From the cell containing the given text, extract its center point as (x, y) coordinate. 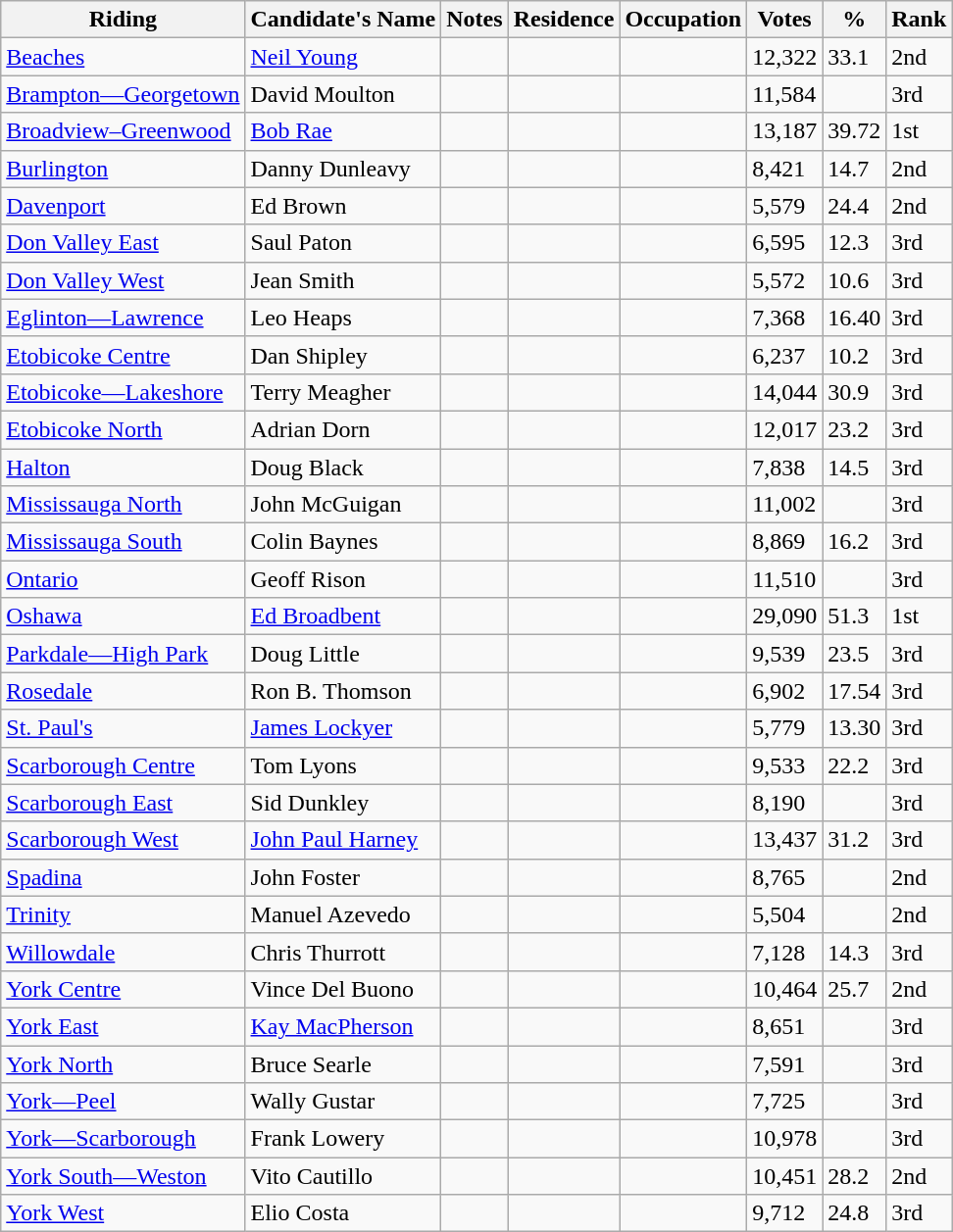
24.8 (855, 1213)
Etobicoke North (124, 429)
7,591 (784, 1063)
Trinity (124, 914)
7,368 (784, 318)
David Moulton (343, 94)
Colin Baynes (343, 542)
51.3 (855, 616)
York South—Weston (124, 1176)
Don Valley East (124, 243)
7,128 (784, 952)
Ed Broadbent (343, 616)
31.2 (855, 840)
Don Valley West (124, 280)
Rank (920, 20)
Frank Lowery (343, 1139)
8,765 (784, 877)
Mississauga North (124, 505)
17.54 (855, 691)
Danny Dunleavy (343, 169)
23.5 (855, 654)
Scarborough Centre (124, 765)
22.2 (855, 765)
5,572 (784, 280)
York North (124, 1063)
% (855, 20)
8,190 (784, 803)
13.30 (855, 728)
11,002 (784, 505)
John McGuigan (343, 505)
10,464 (784, 989)
Willowdale (124, 952)
Dan Shipley (343, 355)
Elio Costa (343, 1213)
John Paul Harney (343, 840)
14.5 (855, 468)
23.2 (855, 429)
10.6 (855, 280)
Riding (124, 20)
13,187 (784, 131)
16.40 (855, 318)
James Lockyer (343, 728)
York—Peel (124, 1102)
Jean Smith (343, 280)
Occupation (683, 20)
25.7 (855, 989)
5,579 (784, 206)
13,437 (784, 840)
Ron B. Thomson (343, 691)
Sid Dunkley (343, 803)
Tom Lyons (343, 765)
Eglinton—Lawrence (124, 318)
28.2 (855, 1176)
Parkdale—High Park (124, 654)
7,725 (784, 1102)
14.3 (855, 952)
Bob Rae (343, 131)
Adrian Dorn (343, 429)
Spadina (124, 877)
Manuel Azevedo (343, 914)
Doug Black (343, 468)
Neil Young (343, 57)
24.4 (855, 206)
14,044 (784, 392)
Oshawa (124, 616)
Ed Brown (343, 206)
8,421 (784, 169)
9,539 (784, 654)
Candidate's Name (343, 20)
Etobicoke—Lakeshore (124, 392)
York—Scarborough (124, 1139)
Brampton—Georgetown (124, 94)
9,712 (784, 1213)
Scarborough West (124, 840)
10,978 (784, 1139)
8,651 (784, 1026)
Vito Cautillo (343, 1176)
6,237 (784, 355)
Wally Gustar (343, 1102)
Notes (475, 20)
5,779 (784, 728)
Burlington (124, 169)
Geoff Rison (343, 579)
12,017 (784, 429)
John Foster (343, 877)
5,504 (784, 914)
Residence (564, 20)
Ontario (124, 579)
11,584 (784, 94)
York West (124, 1213)
Votes (784, 20)
York East (124, 1026)
Chris Thurrott (343, 952)
Rosedale (124, 691)
10.2 (855, 355)
29,090 (784, 616)
6,595 (784, 243)
York Centre (124, 989)
39.72 (855, 131)
Vince Del Buono (343, 989)
6,902 (784, 691)
Mississauga South (124, 542)
11,510 (784, 579)
Broadview–Greenwood (124, 131)
Doug Little (343, 654)
8,869 (784, 542)
10,451 (784, 1176)
16.2 (855, 542)
Saul Paton (343, 243)
Halton (124, 468)
Etobicoke Centre (124, 355)
12,322 (784, 57)
30.9 (855, 392)
Scarborough East (124, 803)
33.1 (855, 57)
Davenport (124, 206)
Beaches (124, 57)
14.7 (855, 169)
Leo Heaps (343, 318)
7,838 (784, 468)
Kay MacPherson (343, 1026)
12.3 (855, 243)
Bruce Searle (343, 1063)
St. Paul's (124, 728)
Terry Meagher (343, 392)
9,533 (784, 765)
